Search for the cell housing the specified text and yield its (X, Y) center coordinate. 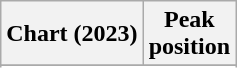
Chart (2023) (72, 34)
Peakposition (189, 34)
